Capture the cell that displays the provided text and extract its [X, Y] central coordinate. 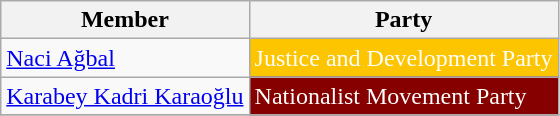
Party [404, 20]
Member [125, 20]
Nationalist Movement Party [404, 96]
Justice and Development Party [404, 58]
Karabey Kadri Karaoğlu [125, 96]
Naci Ağbal [125, 58]
